Capture the cell that displays the provided text and extract its [X, Y] central coordinate. 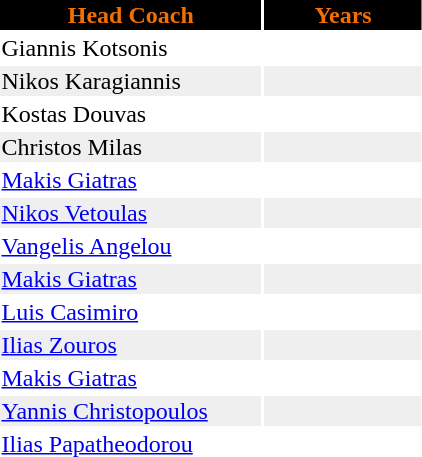
Luis Casimiro [131, 312]
Nikos Karagiannis [131, 81]
Ilias Zouros [131, 345]
Kostas Douvas [131, 114]
Vangelis Angelou [131, 246]
Nikos Vetoulas [131, 213]
Head Coach [131, 15]
Giannis Kotsonis [131, 48]
Years [344, 15]
Christos Milas [131, 147]
Yannis Christopoulos [131, 411]
